Search for the cell housing the specified text and yield its [X, Y] center coordinate. 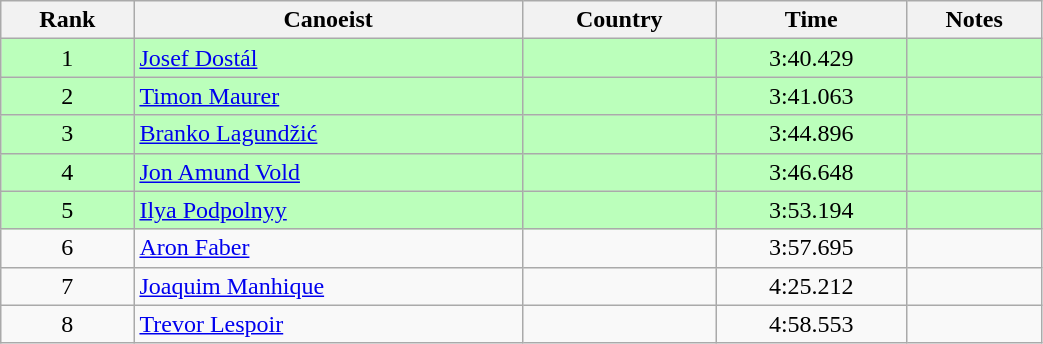
4:58.553 [811, 324]
3:46.648 [811, 172]
Rank [68, 20]
4 [68, 172]
Trevor Lespoir [328, 324]
6 [68, 248]
3:53.194 [811, 210]
Time [811, 20]
3:41.063 [811, 96]
3:40.429 [811, 58]
8 [68, 324]
Josef Dostál [328, 58]
2 [68, 96]
1 [68, 58]
3:57.695 [811, 248]
4:25.212 [811, 286]
7 [68, 286]
Branko Lagundžić [328, 134]
Canoeist [328, 20]
Ilya Podpolnyy [328, 210]
3 [68, 134]
3:44.896 [811, 134]
Aron Faber [328, 248]
Timon Maurer [328, 96]
Joaquim Manhique [328, 286]
Jon Amund Vold [328, 172]
Country [619, 20]
5 [68, 210]
Notes [974, 20]
